Output the (x, y) coordinate of the center of the cell containing the given text.  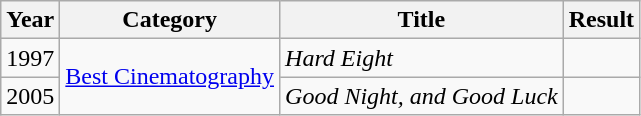
Category (170, 20)
Good Night, and Good Luck (422, 96)
Result (601, 20)
Title (422, 20)
Hard Eight (422, 58)
2005 (30, 96)
Best Cinematography (170, 77)
1997 (30, 58)
Year (30, 20)
